Return [X, Y] of the center of cell containing provided text 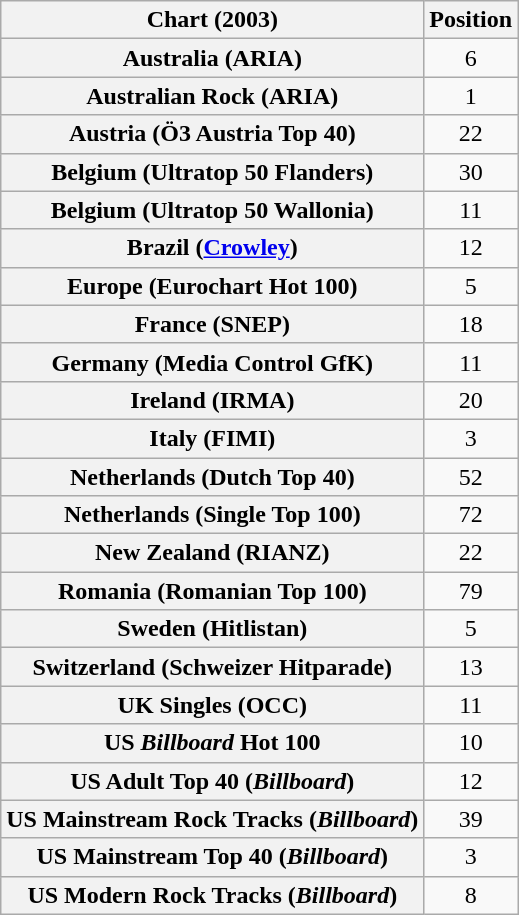
Netherlands (Dutch Top 40) [212, 477]
39 [471, 819]
US Mainstream Rock Tracks (Billboard) [212, 819]
Europe (Eurochart Hot 100) [212, 286]
Ireland (IRMA) [212, 400]
Germany (Media Control GfK) [212, 362]
Chart (2003) [212, 20]
Italy (FIMI) [212, 438]
Australian Rock (ARIA) [212, 96]
US Adult Top 40 (Billboard) [212, 781]
10 [471, 743]
Austria (Ö3 Austria Top 40) [212, 134]
30 [471, 172]
20 [471, 400]
US Billboard Hot 100 [212, 743]
13 [471, 667]
Belgium (Ultratop 50 Wallonia) [212, 210]
1 [471, 96]
79 [471, 591]
6 [471, 58]
Romania (Romanian Top 100) [212, 591]
Position [471, 20]
8 [471, 895]
Australia (ARIA) [212, 58]
52 [471, 477]
New Zealand (RIANZ) [212, 553]
Switzerland (Schweizer Hitparade) [212, 667]
Belgium (Ultratop 50 Flanders) [212, 172]
Netherlands (Single Top 100) [212, 515]
Sweden (Hitlistan) [212, 629]
Brazil (Crowley) [212, 248]
18 [471, 324]
France (SNEP) [212, 324]
72 [471, 515]
US Modern Rock Tracks (Billboard) [212, 895]
UK Singles (OCC) [212, 705]
US Mainstream Top 40 (Billboard) [212, 857]
